Determine the (X, Y) coordinate at the center of the cell enclosing the given text.  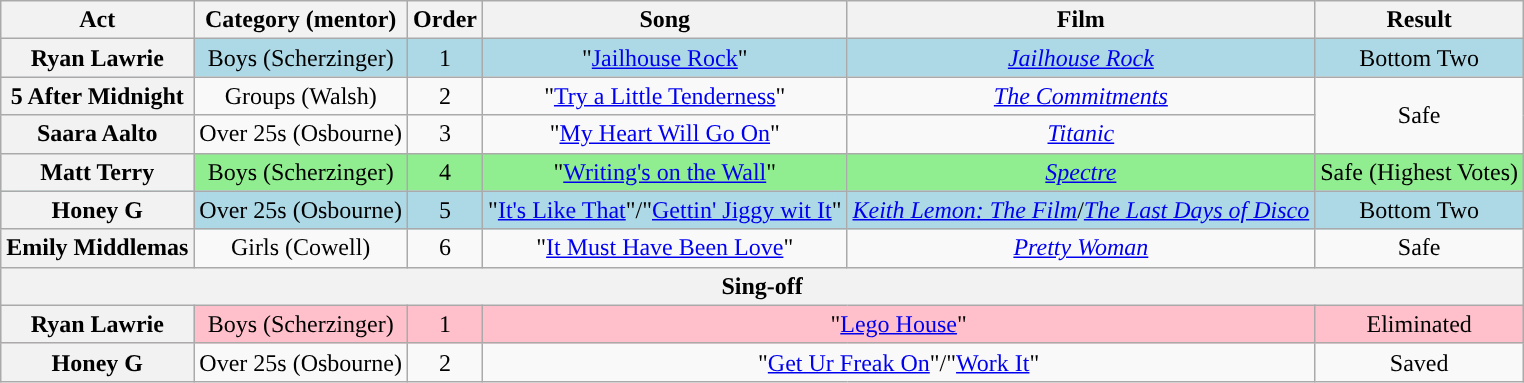
Song (665, 20)
Safe (Highest Votes) (1420, 172)
5 After Midnight (98, 96)
3 (446, 134)
Sing-off (762, 286)
Girls (Cowell) (301, 248)
"It Must Have Been Love" (665, 248)
Eliminated (1420, 324)
"Get Ur Freak On"/"Work It" (899, 362)
"My Heart Will Go On" (665, 134)
Titanic (1081, 134)
Jailhouse Rock (1081, 58)
Emily Middlemas (98, 248)
Saara Aalto (98, 134)
"Try a Little Tenderness" (665, 96)
Act (98, 20)
Keith Lemon: The Film/The Last Days of Disco (1081, 210)
"It's Like That"/"Gettin' Jiggy wit It" (665, 210)
Matt Terry (98, 172)
Groups (Walsh) (301, 96)
6 (446, 248)
"Jailhouse Rock" (665, 58)
4 (446, 172)
"Lego House" (899, 324)
Result (1420, 20)
5 (446, 210)
Category (mentor) (301, 20)
"Writing's on the Wall" (665, 172)
Film (1081, 20)
Pretty Woman (1081, 248)
Order (446, 20)
The Commitments (1081, 96)
Spectre (1081, 172)
Saved (1420, 362)
